Return [x, y] of the center of cell containing provided text 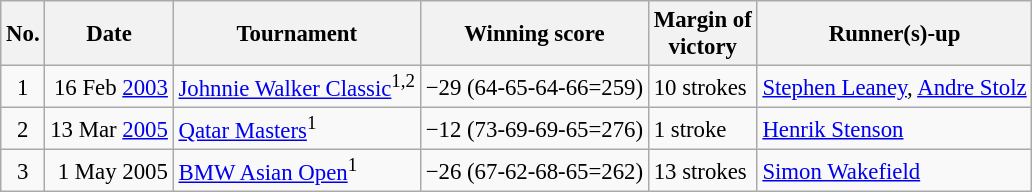
3 [23, 171]
2 [23, 129]
1 stroke [702, 129]
Tournament [296, 34]
16 Feb 2003 [109, 87]
10 strokes [702, 87]
BMW Asian Open1 [296, 171]
Stephen Leaney, Andre Stolz [894, 87]
13 Mar 2005 [109, 129]
No. [23, 34]
Date [109, 34]
Simon Wakefield [894, 171]
Winning score [534, 34]
−29 (64-65-64-66=259) [534, 87]
−26 (67-62-68-65=262) [534, 171]
13 strokes [702, 171]
1 [23, 87]
Qatar Masters1 [296, 129]
1 May 2005 [109, 171]
−12 (73-69-69-65=276) [534, 129]
Johnnie Walker Classic1,2 [296, 87]
Henrik Stenson [894, 129]
Margin ofvictory [702, 34]
Runner(s)-up [894, 34]
